Pinpoint the cell where the given text exists, returning its (X, Y) midpoint coordinate. 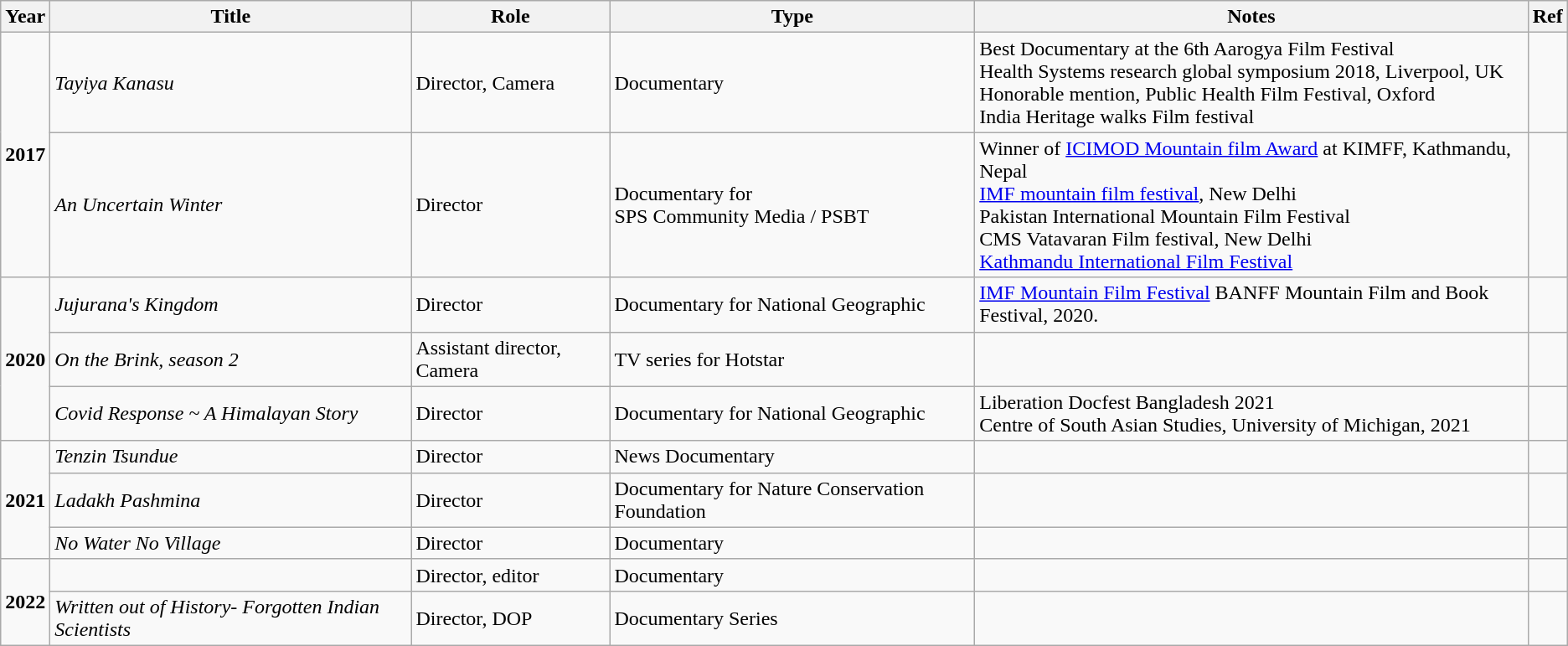
Assistant director, Camera (511, 359)
On the Brink, season 2 (231, 359)
Tayiya Kanasu (231, 82)
Director, Camera (511, 82)
Liberation Docfest Bangladesh 2021Centre of South Asian Studies, University of Michigan, 2021 (1251, 414)
Role (511, 17)
Ref (1548, 17)
Tenzin Tsundue (231, 457)
News Documentary (792, 457)
2017 (25, 155)
2022 (25, 602)
TV series for Hotstar (792, 359)
No Water No Village (231, 543)
Covid Response ~ A Himalayan Story (231, 414)
Ladakh Pashmina (231, 499)
2020 (25, 359)
Director, editor (511, 575)
Written out of History- Forgotten Indian Scientists (231, 618)
Documentary for Nature Conservation Foundation (792, 499)
Year (25, 17)
Director, DOP (511, 618)
Jujurana's Kingdom (231, 305)
IMF Mountain Film Festival BANFF Mountain Film and Book Festival, 2020. (1251, 305)
2021 (25, 499)
Title (231, 17)
Documentary forSPS Community Media / PSBT (792, 204)
Notes (1251, 17)
An Uncertain Winter (231, 204)
Documentary Series (792, 618)
Type (792, 17)
